Capture the cell that displays the provided text and extract its (X, Y) central coordinate. 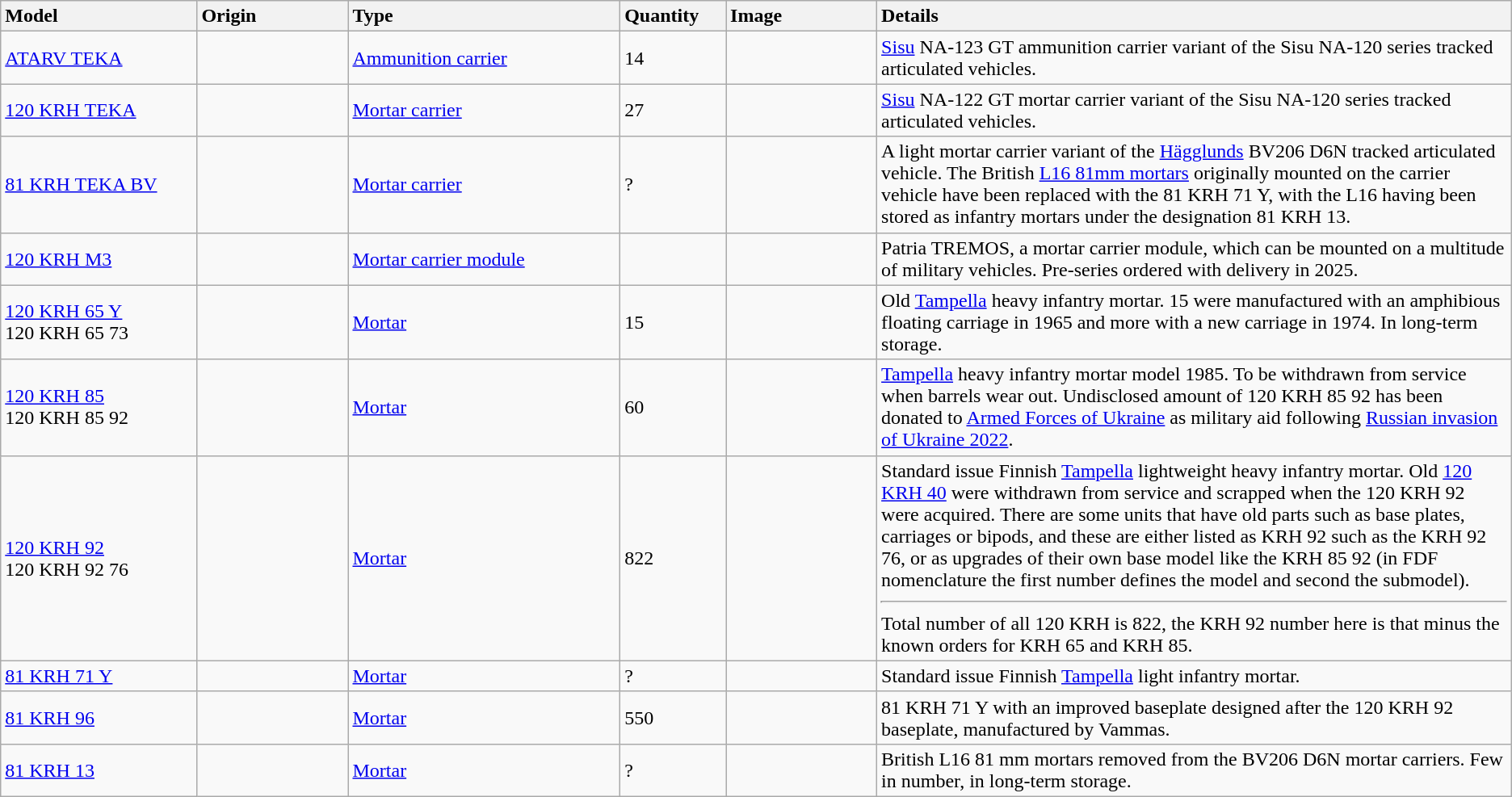
60 (674, 407)
27 (674, 110)
14 (674, 58)
Details (1195, 16)
120 KRH TEKA (99, 110)
Ammunition carrier (485, 58)
120 KRH 65 Y120 KRH 65 73 (99, 322)
Image (801, 16)
81 KRH 71 Y (99, 676)
550 (674, 717)
Sisu NA-123 GT ammunition carrier variant of the Sisu NA-120 series tracked articulated vehicles. (1195, 58)
Standard issue Finnish Tampella light infantry mortar. (1195, 676)
Mortar carrier module (485, 258)
Patria TREMOS, a mortar carrier module, which can be mounted on a multitude of military vehicles. Pre-series ordered with delivery in 2025. (1195, 258)
120 KRH 85120 KRH 85 92 (99, 407)
822 (674, 558)
Model (99, 16)
Origin (273, 16)
ATARV TEKA (99, 58)
120 KRH 92120 KRH 92 76 (99, 558)
15 (674, 322)
Quantity (674, 16)
81 KRH 13 (99, 770)
81 KRH 71 Y with an improved baseplate designed after the 120 KRH 92 baseplate, manufactured by Vammas. (1195, 717)
British L16 81 mm mortars removed from the BV206 D6N mortar carriers. Few in number, in long-term storage. (1195, 770)
81 KRH TEKA BV (99, 184)
120 KRH M3 (99, 258)
81 KRH 96 (99, 717)
Type (485, 16)
Sisu NA-122 GT mortar carrier variant of the Sisu NA-120 series tracked articulated vehicles. (1195, 110)
